Find where the given text appears and provide that cell's center as [x, y] coordinate. 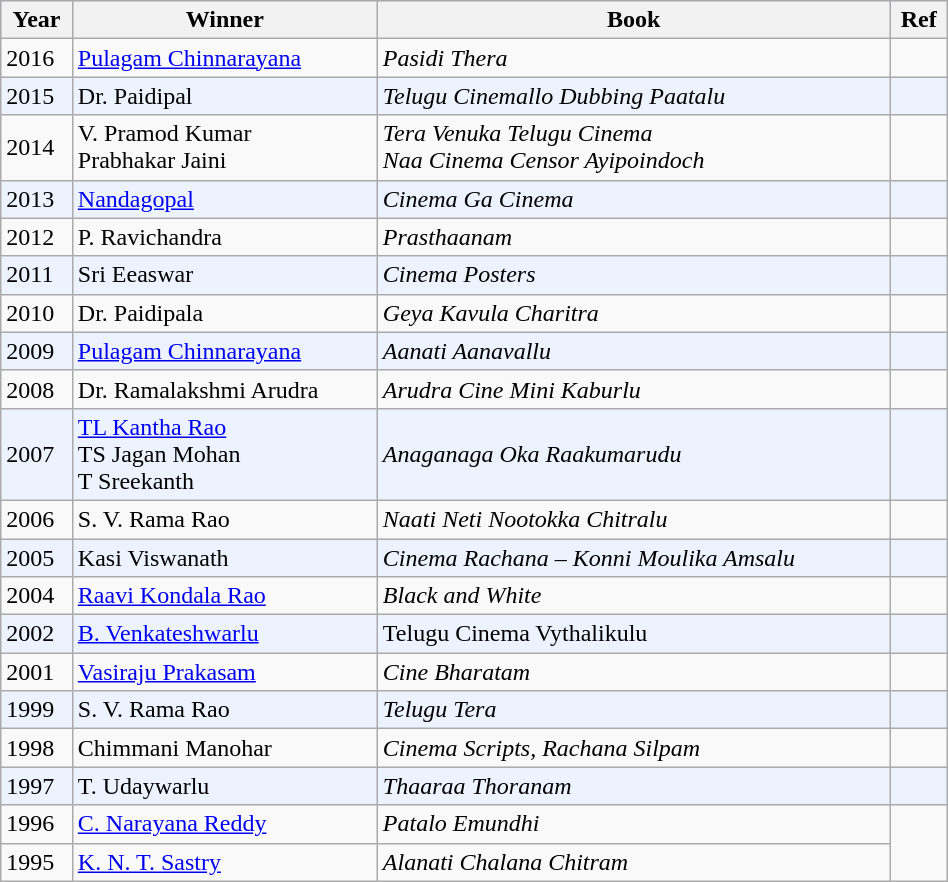
2009 [37, 351]
K. N. T. Sastry [224, 862]
Cinema Ga Cinema [634, 199]
1995 [37, 862]
2014 [37, 148]
Telugu Cinemallo Dubbing Paatalu [634, 96]
C. Narayana Reddy [224, 824]
Kasi Viswanath [224, 557]
Nandagopal [224, 199]
V. Pramod Kumar Prabhakar Jaini [224, 148]
2004 [37, 596]
Alanati Chalana Chitram [634, 862]
Cine Bharatam [634, 672]
2007 [37, 454]
Telugu Cinema Vythalikulu [634, 634]
1999 [37, 710]
Telugu Tera [634, 710]
B. Venkateshwarlu [224, 634]
2013 [37, 199]
P. Ravichandra [224, 237]
TL Kantha Rao TS Jagan Mohan T Sreekanth [224, 454]
2015 [37, 96]
Cinema Posters [634, 275]
1997 [37, 786]
Geya Kavula Charitra [634, 313]
Aanati Aanavallu [634, 351]
2012 [37, 237]
T. Udaywarlu [224, 786]
2010 [37, 313]
Pasidi Thera [634, 58]
Tera Venuka Telugu Cinema Naa Cinema Censor Ayipoindoch [634, 148]
Vasiraju Prakasam [224, 672]
Dr. Paidipala [224, 313]
Raavi Kondala Rao [224, 596]
2016 [37, 58]
Year [37, 20]
Dr. Ramalakshmi Arudra [224, 389]
2002 [37, 634]
Anaganaga Oka Raakumarudu [634, 454]
Thaaraa Thoranam [634, 786]
2005 [37, 557]
Cinema Scripts, Rachana Silpam [634, 748]
Black and White [634, 596]
2008 [37, 389]
Dr. Paidipal [224, 96]
Winner [224, 20]
Cinema Rachana – Konni Moulika Amsalu [634, 557]
Prasthaanam [634, 237]
Book [634, 20]
Arudra Cine Mini Kaburlu [634, 389]
2006 [37, 519]
Sri Eeaswar [224, 275]
Chimmani Manohar [224, 748]
1996 [37, 824]
Patalo Emundhi [634, 824]
Naati Neti Nootokka Chitralu [634, 519]
Ref [918, 20]
2001 [37, 672]
2011 [37, 275]
1998 [37, 748]
